Extract the [X, Y] coordinate from the center of the cell holding the provided text.  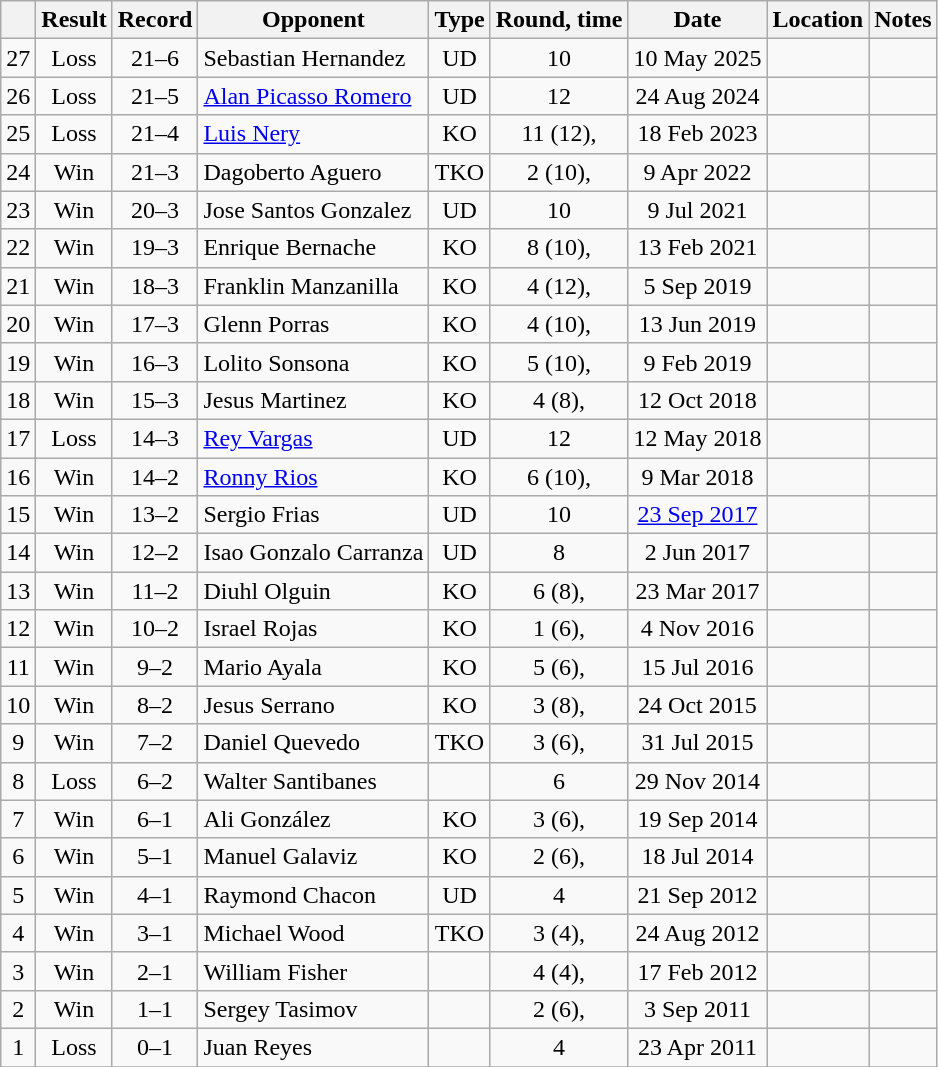
3 (4), [559, 933]
2 (10), [559, 172]
Sergey Tasimov [314, 1009]
19–3 [155, 248]
8–2 [155, 705]
20 [18, 324]
15 Jul 2016 [698, 667]
21–6 [155, 58]
Israel Rojas [314, 629]
21–4 [155, 134]
6–2 [155, 781]
13 Jun 2019 [698, 324]
Enrique Bernache [314, 248]
22 [18, 248]
11 (12), [559, 134]
Ali González [314, 819]
Luis Nery [314, 134]
0–1 [155, 1047]
17 [18, 438]
Jesus Serrano [314, 705]
11–2 [155, 591]
4–1 [155, 895]
1 (6), [559, 629]
21–3 [155, 172]
2 Jun 2017 [698, 553]
21 Sep 2012 [698, 895]
Sebastian Hernandez [314, 58]
24 Oct 2015 [698, 705]
19 Sep 2014 [698, 819]
31 Jul 2015 [698, 743]
8 (10), [559, 248]
14 [18, 553]
Sergio Frias [314, 515]
16–3 [155, 362]
5 [18, 895]
5–1 [155, 857]
29 Nov 2014 [698, 781]
14–2 [155, 477]
5 Sep 2019 [698, 286]
Jose Santos Gonzalez [314, 210]
18 [18, 400]
William Fisher [314, 971]
Diuhl Olguin [314, 591]
23 [18, 210]
4 (8), [559, 400]
16 [18, 477]
6 (10), [559, 477]
24 Aug 2012 [698, 933]
9 Apr 2022 [698, 172]
Glenn Porras [314, 324]
Daniel Quevedo [314, 743]
4 (4), [559, 971]
15–3 [155, 400]
21–5 [155, 96]
7–2 [155, 743]
Franklin Manzanilla [314, 286]
17–3 [155, 324]
2 [18, 1009]
26 [18, 96]
23 Mar 2017 [698, 591]
4 (10), [559, 324]
Jesus Martinez [314, 400]
Alan Picasso Romero [314, 96]
9 Mar 2018 [698, 477]
17 Feb 2012 [698, 971]
20–3 [155, 210]
Result [74, 20]
7 [18, 819]
Michael Wood [314, 933]
Raymond Chacon [314, 895]
Juan Reyes [314, 1047]
2–1 [155, 971]
24 Aug 2024 [698, 96]
Date [698, 20]
19 [18, 362]
10 May 2025 [698, 58]
Manuel Galaviz [314, 857]
13 Feb 2021 [698, 248]
Round, time [559, 20]
13–2 [155, 515]
Opponent [314, 20]
5 (6), [559, 667]
24 [18, 172]
Walter Santibanes [314, 781]
Isao Gonzalo Carranza [314, 553]
10–2 [155, 629]
27 [18, 58]
9–2 [155, 667]
Mario Ayala [314, 667]
6–1 [155, 819]
18–3 [155, 286]
4 Nov 2016 [698, 629]
Rey Vargas [314, 438]
9 Jul 2021 [698, 210]
Type [460, 20]
18 Jul 2014 [698, 857]
Record [155, 20]
Dagoberto Aguero [314, 172]
3 (8), [559, 705]
9 Feb 2019 [698, 362]
21 [18, 286]
23 Apr 2011 [698, 1047]
25 [18, 134]
Notes [903, 20]
3 [18, 971]
12–2 [155, 553]
5 (10), [559, 362]
1–1 [155, 1009]
9 [18, 743]
14–3 [155, 438]
15 [18, 515]
18 Feb 2023 [698, 134]
12 May 2018 [698, 438]
Location [818, 20]
4 (12), [559, 286]
1 [18, 1047]
3–1 [155, 933]
13 [18, 591]
12 Oct 2018 [698, 400]
6 (8), [559, 591]
23 Sep 2017 [698, 515]
11 [18, 667]
Lolito Sonsona [314, 362]
Ronny Rios [314, 477]
3 Sep 2011 [698, 1009]
